Locate the cell with the specified text and output its (x, y) center coordinate. 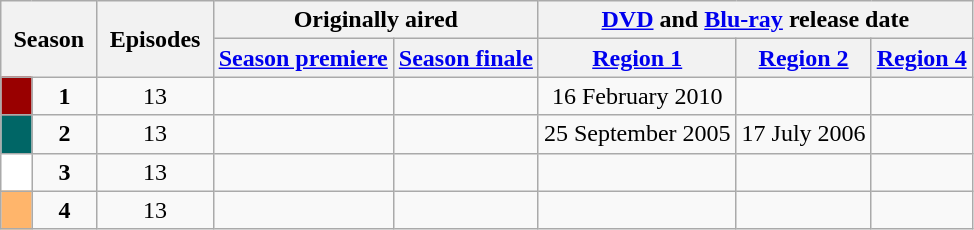
Season (49, 39)
DVD and Blu-ray release date (755, 20)
1 (64, 96)
4 (64, 210)
17 July 2006 (804, 134)
25 September 2005 (637, 134)
Episodes (155, 39)
Season finale (466, 58)
3 (64, 172)
16 February 2010 (637, 96)
Region 2 (804, 58)
Season premiere (303, 58)
2 (64, 134)
Region 1 (637, 58)
Region 4 (922, 58)
Originally aired (376, 20)
